Return the [x, y] coordinate for the center point of the cell that contains the specified text.  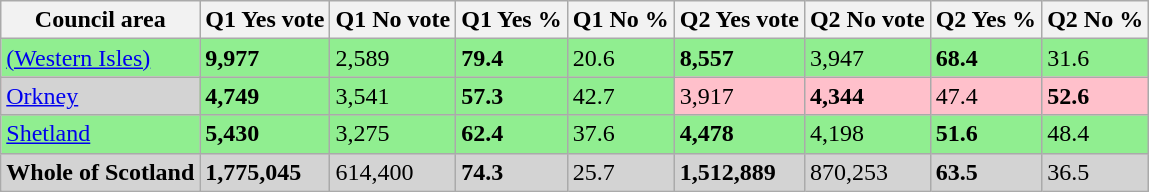
Q2 Yes % [986, 20]
20.6 [620, 58]
870,253 [867, 172]
1,512,889 [739, 172]
57.3 [512, 96]
614,400 [393, 172]
52.6 [1096, 96]
Whole of Scotland [100, 172]
37.6 [620, 134]
(Western Isles) [100, 58]
62.4 [512, 134]
4,478 [739, 134]
1,775,045 [265, 172]
42.7 [620, 96]
Q1 No vote [393, 20]
2,589 [393, 58]
31.6 [1096, 58]
47.4 [986, 96]
Q2 Yes vote [739, 20]
51.6 [986, 134]
63.5 [986, 172]
3,275 [393, 134]
Shetland [100, 134]
74.3 [512, 172]
48.4 [1096, 134]
Orkney [100, 96]
Q2 No vote [867, 20]
9,977 [265, 58]
5,430 [265, 134]
68.4 [986, 58]
3,947 [867, 58]
4,749 [265, 96]
25.7 [620, 172]
Council area [100, 20]
36.5 [1096, 172]
Q2 No % [1096, 20]
Q1 Yes vote [265, 20]
8,557 [739, 58]
4,198 [867, 134]
Q1 No % [620, 20]
3,917 [739, 96]
3,541 [393, 96]
4,344 [867, 96]
Q1 Yes % [512, 20]
79.4 [512, 58]
